Determine the (X, Y) coordinate at the center of the cell enclosing the given text.  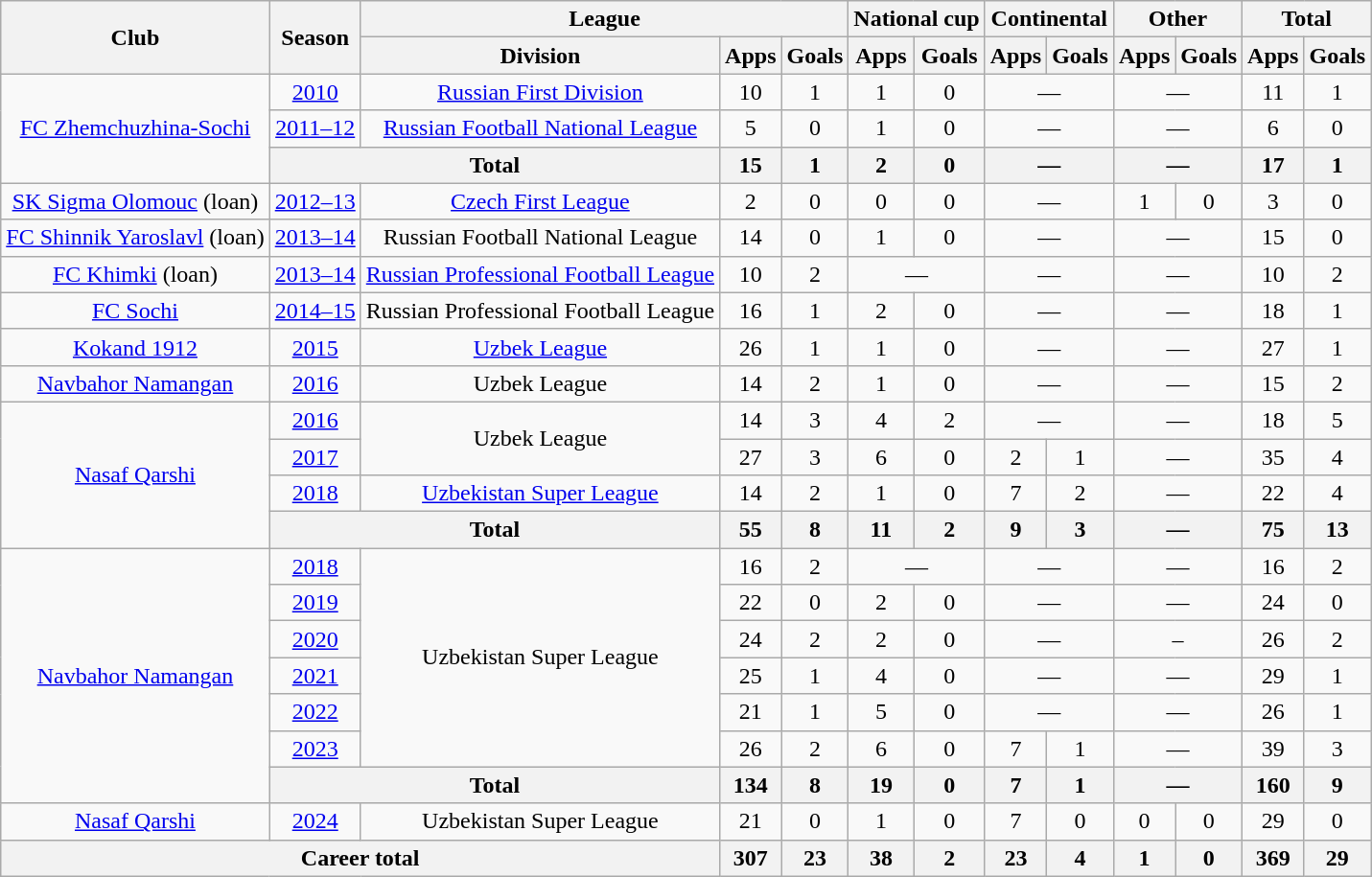
Other (1177, 19)
160 (1273, 785)
2019 (314, 603)
19 (881, 785)
FC Khimki (loan) (135, 274)
League (604, 19)
134 (751, 785)
13 (1337, 530)
39 (1273, 749)
17 (1273, 165)
2017 (314, 457)
Division (540, 56)
Russian First Division (540, 92)
FC Shinnik Yaroslavl (loan) (135, 238)
2014–15 (314, 311)
Czech First League (540, 201)
Kokand 1912 (135, 347)
2011–12 (314, 128)
307 (751, 858)
Season (314, 37)
FC Zhemchuzhina-Sochi (135, 128)
38 (881, 858)
2023 (314, 749)
2021 (314, 676)
SK Sigma Olomouc (loan) (135, 201)
National cup (917, 19)
75 (1273, 530)
35 (1273, 457)
25 (751, 676)
– (1177, 639)
2020 (314, 639)
2015 (314, 347)
55 (751, 530)
FC Sochi (135, 311)
2024 (314, 821)
2022 (314, 712)
2010 (314, 92)
Club (135, 37)
2012–13 (314, 201)
Continental (1049, 19)
Career total (360, 858)
369 (1273, 858)
